Provide the [x, y] coordinate of the cell's center where the given text is located.  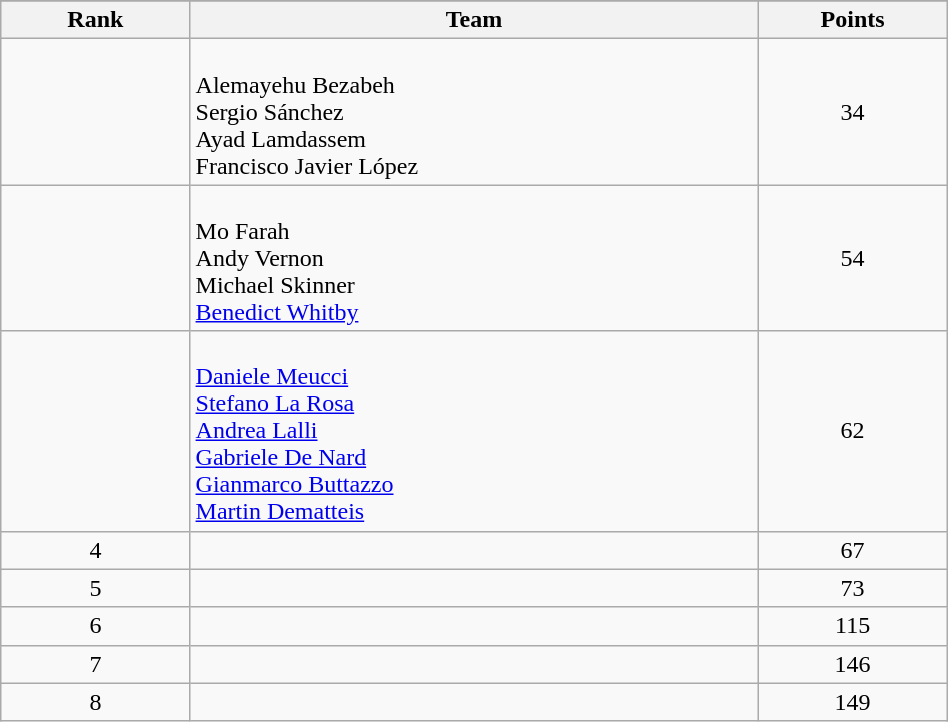
4 [96, 550]
34 [852, 112]
6 [96, 626]
Alemayehu BezabehSergio SánchezAyad LamdassemFrancisco Javier López [474, 112]
54 [852, 258]
Rank [96, 20]
Daniele MeucciStefano La RosaAndrea LalliGabriele De NardGianmarco ButtazzoMartin Dematteis [474, 431]
5 [96, 588]
115 [852, 626]
73 [852, 588]
62 [852, 431]
67 [852, 550]
Points [852, 20]
146 [852, 664]
8 [96, 702]
Team [474, 20]
7 [96, 664]
Mo FarahAndy VernonMichael SkinnerBenedict Whitby [474, 258]
149 [852, 702]
